Return the (X, Y) coordinate for the center point of the cell that contains the specified text.  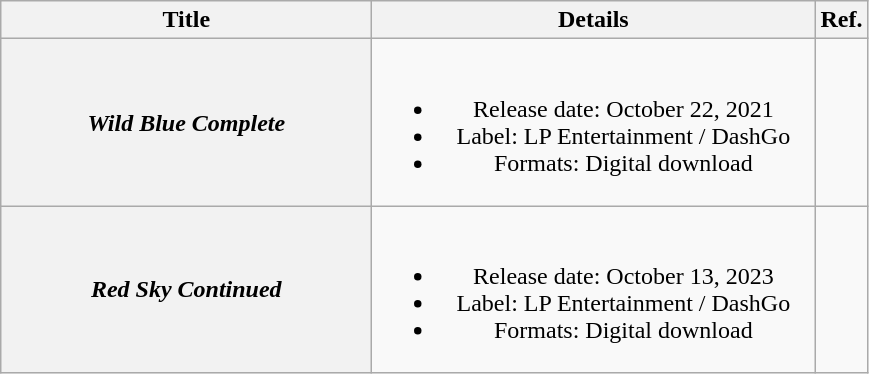
Release date: October 22, 2021Label: LP Entertainment / DashGoFormats: Digital download (594, 122)
Red Sky Continued (186, 290)
Ref. (842, 20)
Title (186, 20)
Wild Blue Complete (186, 122)
Release date: October 13, 2023Label: LP Entertainment / DashGoFormats: Digital download (594, 290)
Details (594, 20)
